Identify which cell holds the provided text, then report its [X, Y] central coordinate. 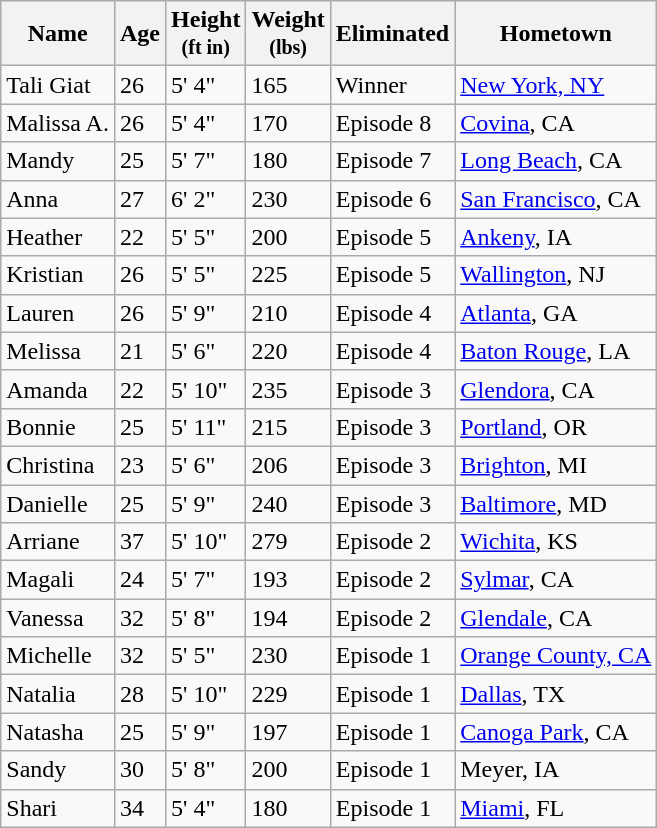
21 [140, 351]
210 [288, 313]
Natalia [58, 694]
27 [140, 199]
206 [288, 465]
Name [58, 34]
194 [288, 618]
Wichita, KS [556, 542]
Natasha [58, 732]
Christina [58, 465]
Baltimore, MD [556, 503]
Episode 7 [392, 161]
Danielle [58, 503]
Episode 6 [392, 199]
New York, NY [556, 85]
Shari [58, 808]
37 [140, 542]
Sandy [58, 770]
193 [288, 580]
Atlanta, GA [556, 313]
Eliminated [392, 34]
28 [140, 694]
23 [140, 465]
Kristian [58, 275]
Malissa A. [58, 123]
Wallington, NJ [556, 275]
Mandy [58, 161]
Magali [58, 580]
Covina, CA [556, 123]
Bonnie [58, 427]
215 [288, 427]
220 [288, 351]
Lauren [58, 313]
5' 11" [206, 427]
Heather [58, 237]
Michelle [58, 656]
Episode 8 [392, 123]
Height(ft in) [206, 34]
Age [140, 34]
225 [288, 275]
235 [288, 389]
165 [288, 85]
Meyer, IA [556, 770]
Miami, FL [556, 808]
6' 2" [206, 199]
Amanda [58, 389]
240 [288, 503]
Glendora, CA [556, 389]
24 [140, 580]
Hometown [556, 34]
Tali Giat [58, 85]
Dallas, TX [556, 694]
Canoga Park, CA [556, 732]
Sylmar, CA [556, 580]
Portland, OR [556, 427]
34 [140, 808]
229 [288, 694]
Winner [392, 85]
Baton Rouge, LA [556, 351]
Arriane [58, 542]
San Francisco, CA [556, 199]
Brighton, MI [556, 465]
279 [288, 542]
Orange County, CA [556, 656]
170 [288, 123]
30 [140, 770]
Weight(lbs) [288, 34]
Ankeny, IA [556, 237]
Glendale, CA [556, 618]
197 [288, 732]
Long Beach, CA [556, 161]
Melissa [58, 351]
Anna [58, 199]
Vanessa [58, 618]
